Search for the cell housing the specified text and yield its [x, y] center coordinate. 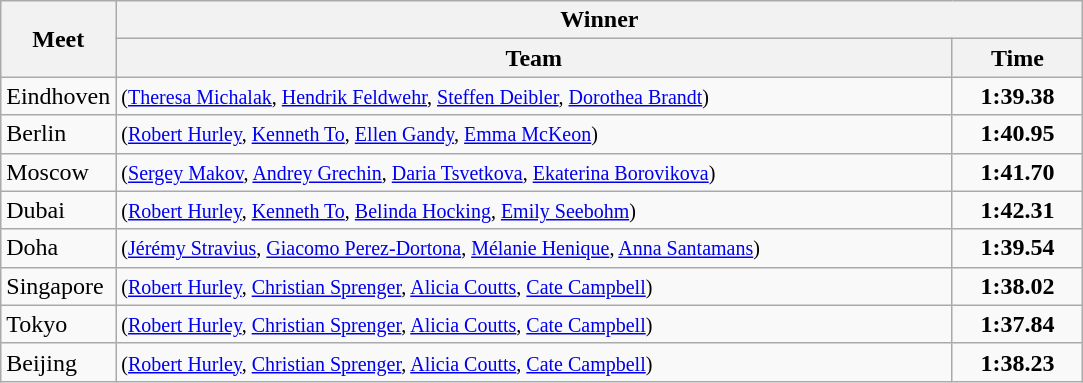
Doha [58, 248]
1:38.02 [1018, 286]
1:41.70 [1018, 172]
Dubai [58, 210]
Tokyo [58, 324]
Winner [600, 20]
1:39.54 [1018, 248]
Singapore [58, 286]
(Sergey Makov, Andrey Grechin, Daria Tsvetkova, Ekaterina Borovikova) [534, 172]
1:40.95 [1018, 134]
Beijing [58, 362]
(Robert Hurley, Kenneth To, Belinda Hocking, Emily Seebohm) [534, 210]
1:39.38 [1018, 96]
Moscow [58, 172]
1:37.84 [1018, 324]
(Jérémy Stravius, Giacomo Perez-Dortona, Mélanie Henique, Anna Santamans) [534, 248]
Team [534, 58]
(Robert Hurley, Kenneth To, Ellen Gandy, Emma McKeon) [534, 134]
1:38.23 [1018, 362]
Berlin [58, 134]
Meet [58, 39]
(Theresa Michalak, Hendrik Feldwehr, Steffen Deibler, Dorothea Brandt) [534, 96]
Time [1018, 58]
1:42.31 [1018, 210]
Eindhoven [58, 96]
